Identify which cell holds the provided text, then report its (X, Y) central coordinate. 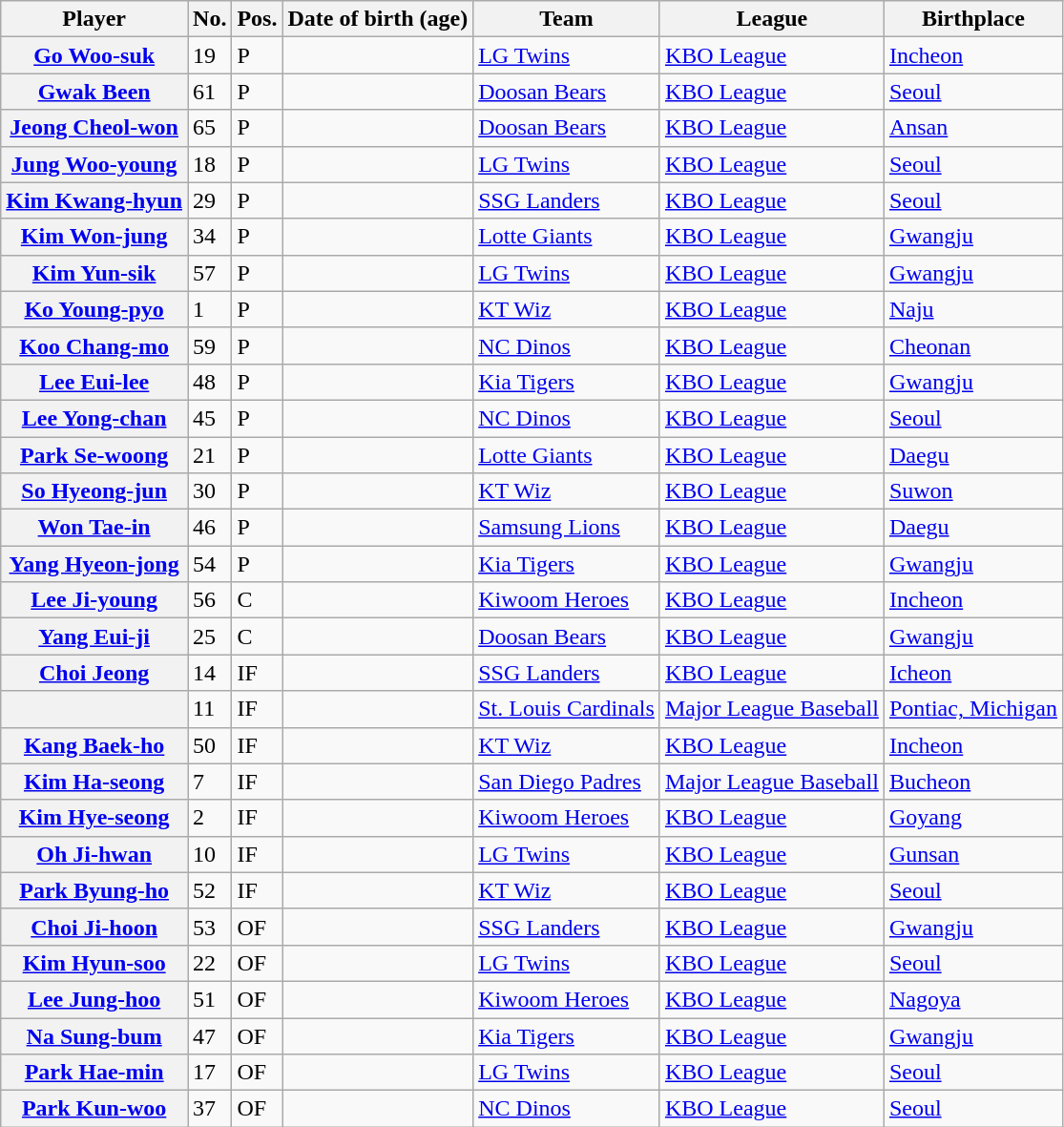
Jung Woo-young (94, 164)
11 (210, 709)
22 (210, 963)
Gwak Been (94, 92)
Kim Ha-seong (94, 782)
37 (210, 1109)
61 (210, 92)
45 (210, 418)
Park Byung-ho (94, 890)
Date of birth (age) (378, 19)
48 (210, 382)
Kim Hye-seong (94, 818)
19 (210, 55)
51 (210, 999)
So Hyeong-jun (94, 491)
25 (210, 637)
Kang Baek-ho (94, 745)
Icheon (973, 673)
Lee Ji-young (94, 600)
Ko Young-pyo (94, 309)
Cheonan (973, 345)
18 (210, 164)
Suwon (973, 491)
Nagoya (973, 999)
Player (94, 19)
Na Sung-bum (94, 1035)
Jeong Cheol-won (94, 128)
Oh Ji-hwan (94, 854)
Koo Chang-mo (94, 345)
30 (210, 491)
Park Se-woong (94, 455)
No. (210, 19)
52 (210, 890)
Choi Ji-hoon (94, 927)
47 (210, 1035)
Bucheon (973, 782)
Gunsan (973, 854)
2 (210, 818)
Pontiac, Michigan (973, 709)
Ansan (973, 128)
21 (210, 455)
Won Tae-in (94, 528)
53 (210, 927)
Goyang (973, 818)
29 (210, 200)
San Diego Padres (567, 782)
56 (210, 600)
Lee Jung-hoo (94, 999)
League (771, 19)
Kim Kwang-hyun (94, 200)
Lee Eui-lee (94, 382)
34 (210, 237)
Pos. (258, 19)
17 (210, 1073)
1 (210, 309)
Birthplace (973, 19)
59 (210, 345)
Samsung Lions (567, 528)
Kim Yun-sik (94, 273)
65 (210, 128)
50 (210, 745)
Kim Hyun-soo (94, 963)
46 (210, 528)
Park Kun-woo (94, 1109)
Yang Hyeon-jong (94, 564)
54 (210, 564)
Lee Yong-chan (94, 418)
Yang Eui-ji (94, 637)
Team (567, 19)
St. Louis Cardinals (567, 709)
Choi Jeong (94, 673)
Naju (973, 309)
57 (210, 273)
14 (210, 673)
Park Hae-min (94, 1073)
Kim Won-jung (94, 237)
10 (210, 854)
Go Woo-suk (94, 55)
7 (210, 782)
